Scan for the cell matching the given text and deliver its [X, Y] coordinate at center. 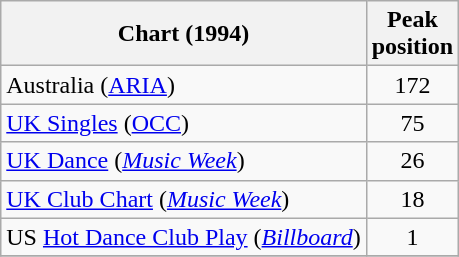
UK Club Chart (Music Week) [184, 199]
26 [412, 161]
1 [412, 237]
US Hot Dance Club Play (Billboard) [184, 237]
Australia (ARIA) [184, 85]
Chart (1994) [184, 34]
UK Dance (Music Week) [184, 161]
Peakposition [412, 34]
75 [412, 123]
172 [412, 85]
18 [412, 199]
UK Singles (OCC) [184, 123]
